Scan for the cell matching the given text and deliver its (x, y) coordinate at center. 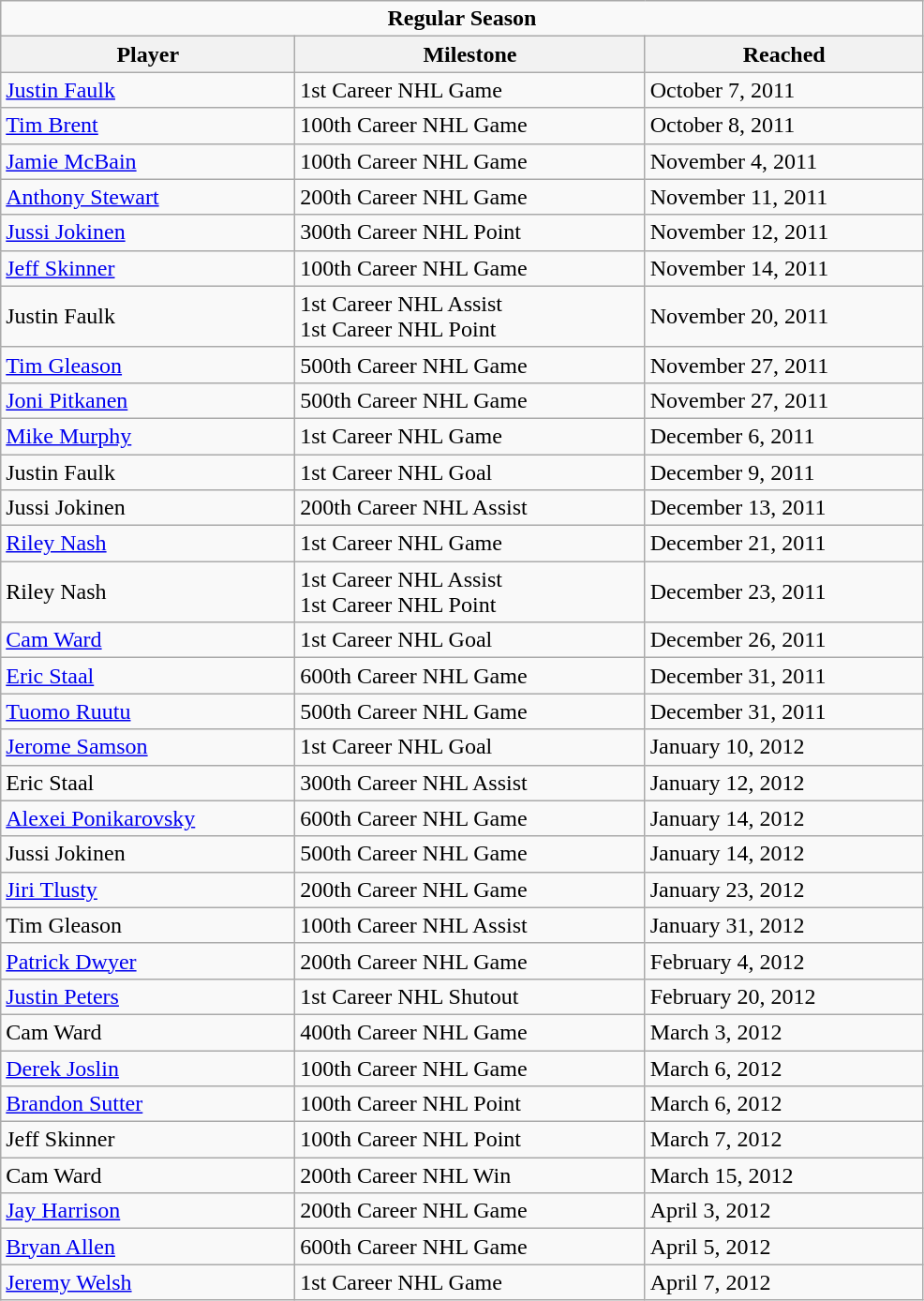
March 15, 2012 (783, 1175)
December 6, 2011 (783, 436)
January 31, 2012 (783, 925)
Derek Joslin (148, 1068)
December 21, 2011 (783, 544)
Milestone (470, 54)
Jay Harrison (148, 1211)
Justin Peters (148, 996)
Patrick Dwyer (148, 961)
March 7, 2012 (783, 1140)
November 20, 2011 (783, 317)
November 4, 2011 (783, 161)
April 3, 2012 (783, 1211)
December 9, 2011 (783, 471)
Regular Season (462, 19)
Jamie McBain (148, 161)
300th Career NHL Point (470, 232)
October 8, 2011 (783, 126)
February 4, 2012 (783, 961)
Mike Murphy (148, 436)
December 23, 2011 (783, 592)
April 7, 2012 (783, 1282)
Anthony Stewart (148, 197)
100th Career NHL Assist (470, 925)
300th Career NHL Assist (470, 783)
200th Career NHL Assist (470, 508)
Alexei Ponikarovsky (148, 818)
1st Career NHL Shutout (470, 996)
Jiri Tlusty (148, 890)
January 10, 2012 (783, 747)
November 14, 2011 (783, 268)
Player (148, 54)
Jeremy Welsh (148, 1282)
Bryan Allen (148, 1247)
November 11, 2011 (783, 197)
March 3, 2012 (783, 1032)
January 23, 2012 (783, 890)
200th Career NHL Win (470, 1175)
April 5, 2012 (783, 1247)
December 13, 2011 (783, 508)
400th Career NHL Game (470, 1032)
January 12, 2012 (783, 783)
October 7, 2011 (783, 90)
Tim Brent (148, 126)
Brandon Sutter (148, 1104)
Joni Pitkanen (148, 400)
Reached (783, 54)
Jerome Samson (148, 747)
February 20, 2012 (783, 996)
December 26, 2011 (783, 640)
November 12, 2011 (783, 232)
Tuomo Ruutu (148, 711)
